Extract the (x, y) coordinate from the center of the cell holding the provided text.  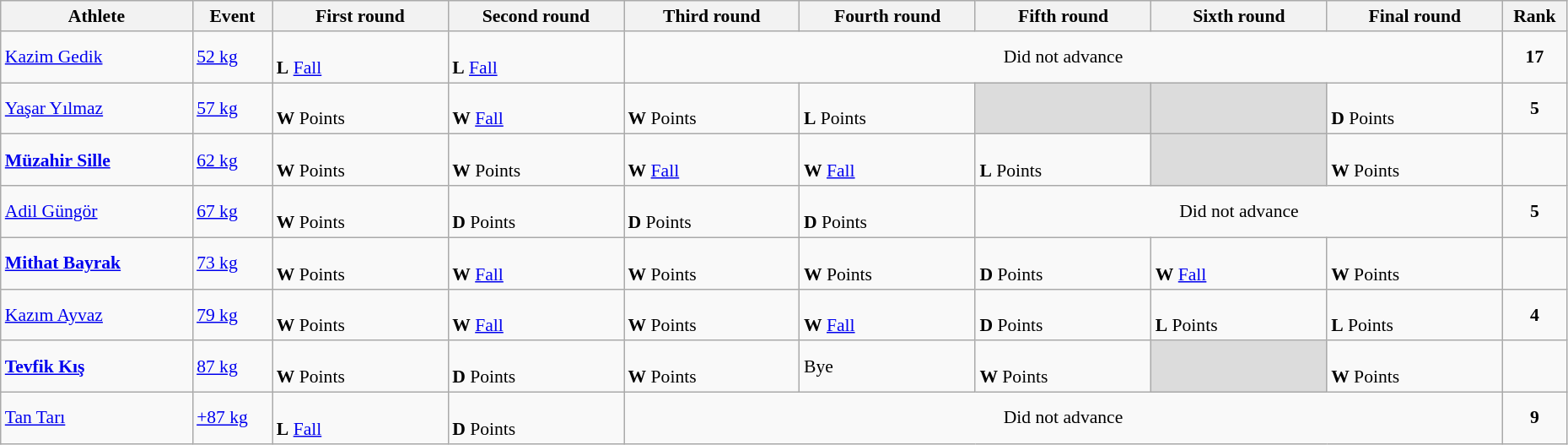
+87 kg (233, 419)
Sixth round (1239, 16)
Final round (1414, 16)
17 (1534, 57)
9 (1534, 419)
4 (1534, 314)
62 kg (233, 160)
67 kg (233, 211)
Yaşar Yılmaz (96, 108)
73 kg (233, 263)
Tan Tarı (96, 419)
52 kg (233, 57)
Müzahir Sille (96, 160)
79 kg (233, 314)
57 kg (233, 108)
Rank (1534, 16)
Adil Güngör (96, 211)
Third round (712, 16)
Mithat Bayrak (96, 263)
87 kg (233, 366)
Tevfik Kış (96, 366)
Event (233, 16)
Second round (536, 16)
Kazim Gedik (96, 57)
First round (360, 16)
Fifth round (1063, 16)
Fourth round (887, 16)
Kazım Ayvaz (96, 314)
Athlete (96, 16)
Bye (887, 366)
